Capture the cell that displays the provided text and extract its [X, Y] central coordinate. 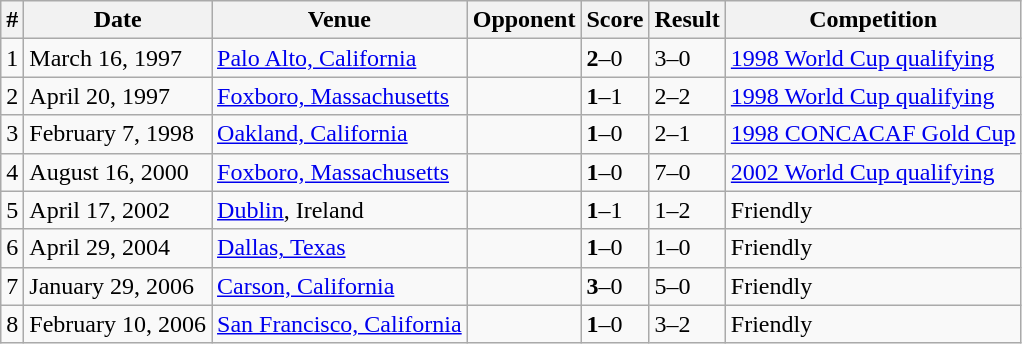
January 29, 2006 [118, 286]
Dublin, Ireland [340, 210]
2–1 [687, 134]
Palo Alto, California [340, 58]
August 16, 2000 [118, 172]
February 10, 2006 [118, 324]
# [12, 20]
2–2 [687, 96]
2002 World Cup qualifying [873, 172]
2–0 [615, 58]
Result [687, 20]
Dallas, Texas [340, 248]
1 [12, 58]
April 29, 2004 [118, 248]
April 20, 1997 [118, 96]
5–0 [687, 286]
5 [12, 210]
7–0 [687, 172]
Date [118, 20]
4 [12, 172]
3 [12, 134]
1998 CONCACAF Gold Cup [873, 134]
7 [12, 286]
Competition [873, 20]
Opponent [524, 20]
1–2 [687, 210]
Oakland, California [340, 134]
April 17, 2002 [118, 210]
March 16, 1997 [118, 58]
6 [12, 248]
Venue [340, 20]
February 7, 1998 [118, 134]
8 [12, 324]
Carson, California [340, 286]
San Francisco, California [340, 324]
2 [12, 96]
3–2 [687, 324]
Score [615, 20]
